Find where the given text appears and provide that cell's center as (x, y) coordinate. 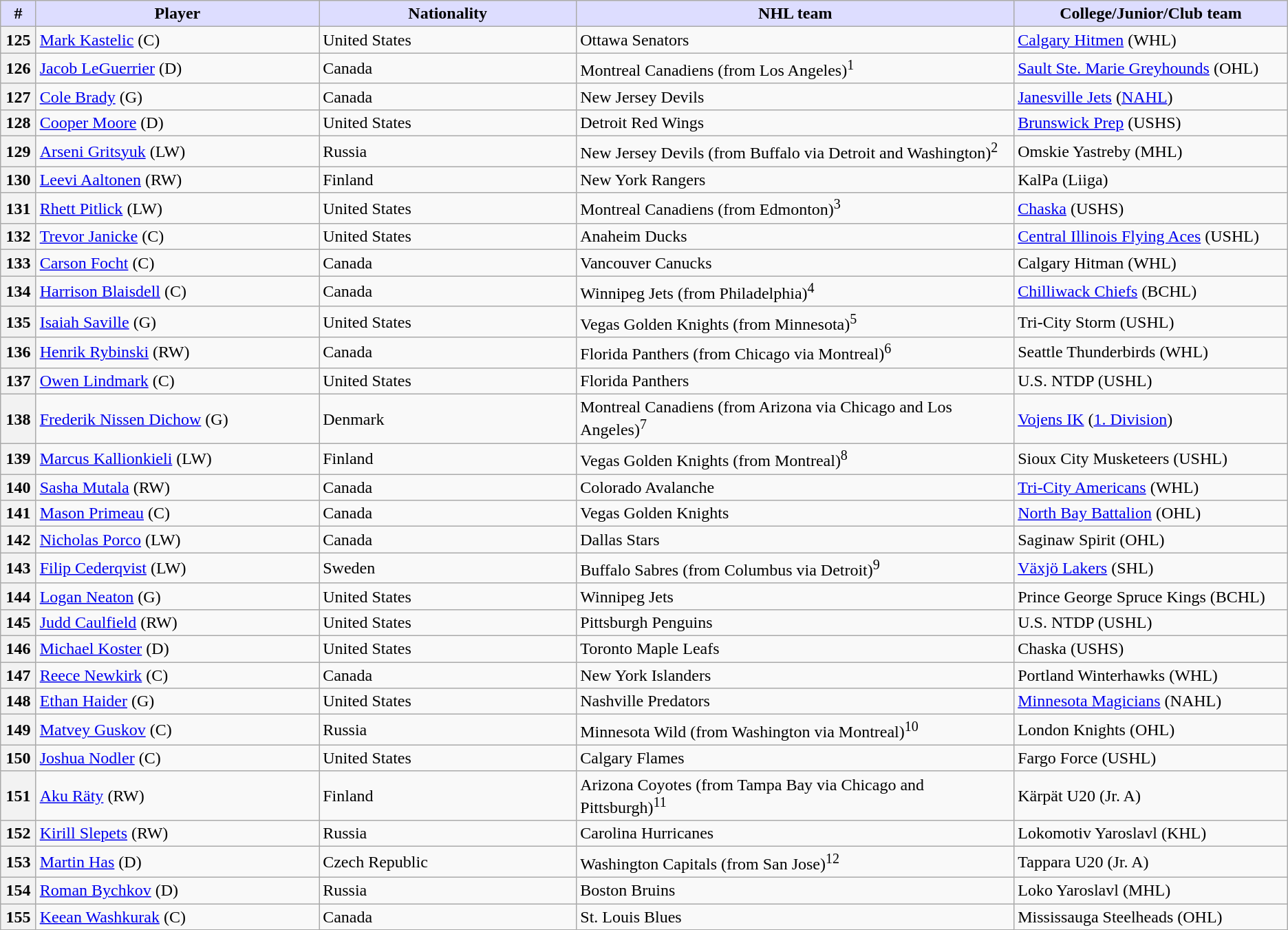
136 (18, 352)
Sweden (448, 569)
130 (18, 180)
Toronto Maple Leafs (795, 649)
Brunswick Prep (USHS) (1151, 123)
137 (18, 381)
Mark Kastelic (C) (178, 40)
145 (18, 622)
150 (18, 758)
New York Islanders (795, 675)
Kirill Slepets (RW) (178, 834)
Florida Panthers (795, 381)
Detroit Red Wings (795, 123)
127 (18, 96)
Colorado Avalanche (795, 487)
Saginaw Spirit (OHL) (1151, 540)
Montreal Canadiens (from Edmonton)3 (795, 208)
North Bay Battalion (OHL) (1151, 514)
Kärpät U20 (Jr. A) (1151, 796)
Joshua Nodler (C) (178, 758)
Reece Newkirk (C) (178, 675)
Vojens IK (1. Division) (1151, 419)
KalPa (Liiga) (1151, 180)
Nashville Predators (795, 701)
Tappara U20 (Jr. A) (1151, 862)
Washington Capitals (from San Jose)12 (795, 862)
Vegas Golden Knights (795, 514)
128 (18, 123)
Marcus Kallionkieli (LW) (178, 458)
133 (18, 263)
St. Louis Blues (795, 917)
Calgary Hitman (WHL) (1151, 263)
Arizona Coyotes (from Tampa Bay via Chicago and Pittsburgh)11 (795, 796)
Denmark (448, 419)
Växjö Lakers (SHL) (1151, 569)
Minnesota Wild (from Washington via Montreal)10 (795, 730)
Judd Caulfield (RW) (178, 622)
155 (18, 917)
Buffalo Sabres (from Columbus via Detroit)9 (795, 569)
London Knights (OHL) (1151, 730)
Matvey Guskov (C) (178, 730)
Anaheim Ducks (795, 237)
132 (18, 237)
Tri-City Americans (WHL) (1151, 487)
Vegas Golden Knights (from Montreal)8 (795, 458)
Arseni Gritsyuk (LW) (178, 151)
Aku Räty (RW) (178, 796)
153 (18, 862)
# (18, 14)
Fargo Force (USHL) (1151, 758)
Rhett Pitlick (LW) (178, 208)
New York Rangers (795, 180)
Boston Bruins (795, 891)
Owen Lindmark (C) (178, 381)
129 (18, 151)
Roman Bychkov (D) (178, 891)
Cooper Moore (D) (178, 123)
Sasha Mutala (RW) (178, 487)
Lokomotiv Yaroslavl (KHL) (1151, 834)
Martin Has (D) (178, 862)
Czech Republic (448, 862)
Logan Neaton (G) (178, 596)
Pittsburgh Penguins (795, 622)
Omskie Yastreby (MHL) (1151, 151)
Winnipeg Jets (795, 596)
Henrik Rybinski (RW) (178, 352)
Frederik Nissen Dichow (G) (178, 419)
144 (18, 596)
140 (18, 487)
Isaiah Saville (G) (178, 322)
126 (18, 69)
151 (18, 796)
141 (18, 514)
Nicholas Porco (LW) (178, 540)
143 (18, 569)
Dallas Stars (795, 540)
Ottawa Senators (795, 40)
Seattle Thunderbirds (WHL) (1151, 352)
New Jersey Devils (795, 96)
Keean Washkurak (C) (178, 917)
154 (18, 891)
134 (18, 292)
Carolina Hurricanes (795, 834)
Ethan Haider (G) (178, 701)
Mississauga Steelheads (OHL) (1151, 917)
Loko Yaroslavl (MHL) (1151, 891)
Montreal Canadiens (from Los Angeles)1 (795, 69)
Vegas Golden Knights (from Minnesota)5 (795, 322)
147 (18, 675)
Michael Koster (D) (178, 649)
NHL team (795, 14)
Nationality (448, 14)
148 (18, 701)
Harrison Blaisdell (C) (178, 292)
139 (18, 458)
138 (18, 419)
Filip Cederqvist (LW) (178, 569)
Winnipeg Jets (from Philadelphia)4 (795, 292)
Chilliwack Chiefs (BCHL) (1151, 292)
146 (18, 649)
131 (18, 208)
College/Junior/Club team (1151, 14)
152 (18, 834)
Calgary Hitmen (WHL) (1151, 40)
149 (18, 730)
Montreal Canadiens (from Arizona via Chicago and Los Angeles)7 (795, 419)
142 (18, 540)
Mason Primeau (C) (178, 514)
135 (18, 322)
Tri-City Storm (USHL) (1151, 322)
Minnesota Magicians (NAHL) (1151, 701)
Portland Winterhawks (WHL) (1151, 675)
Player (178, 14)
Calgary Flames (795, 758)
Sioux City Musketeers (USHL) (1151, 458)
Vancouver Canucks (795, 263)
Cole Brady (G) (178, 96)
Leevi Aaltonen (RW) (178, 180)
Janesville Jets (NAHL) (1151, 96)
Sault Ste. Marie Greyhounds (OHL) (1151, 69)
Carson Focht (C) (178, 263)
New Jersey Devils (from Buffalo via Detroit and Washington)2 (795, 151)
Florida Panthers (from Chicago via Montreal)6 (795, 352)
Trevor Janicke (C) (178, 237)
Central Illinois Flying Aces (USHL) (1151, 237)
Prince George Spruce Kings (BCHL) (1151, 596)
125 (18, 40)
Jacob LeGuerrier (D) (178, 69)
